Identify which cell holds the provided text, then report its [X, Y] central coordinate. 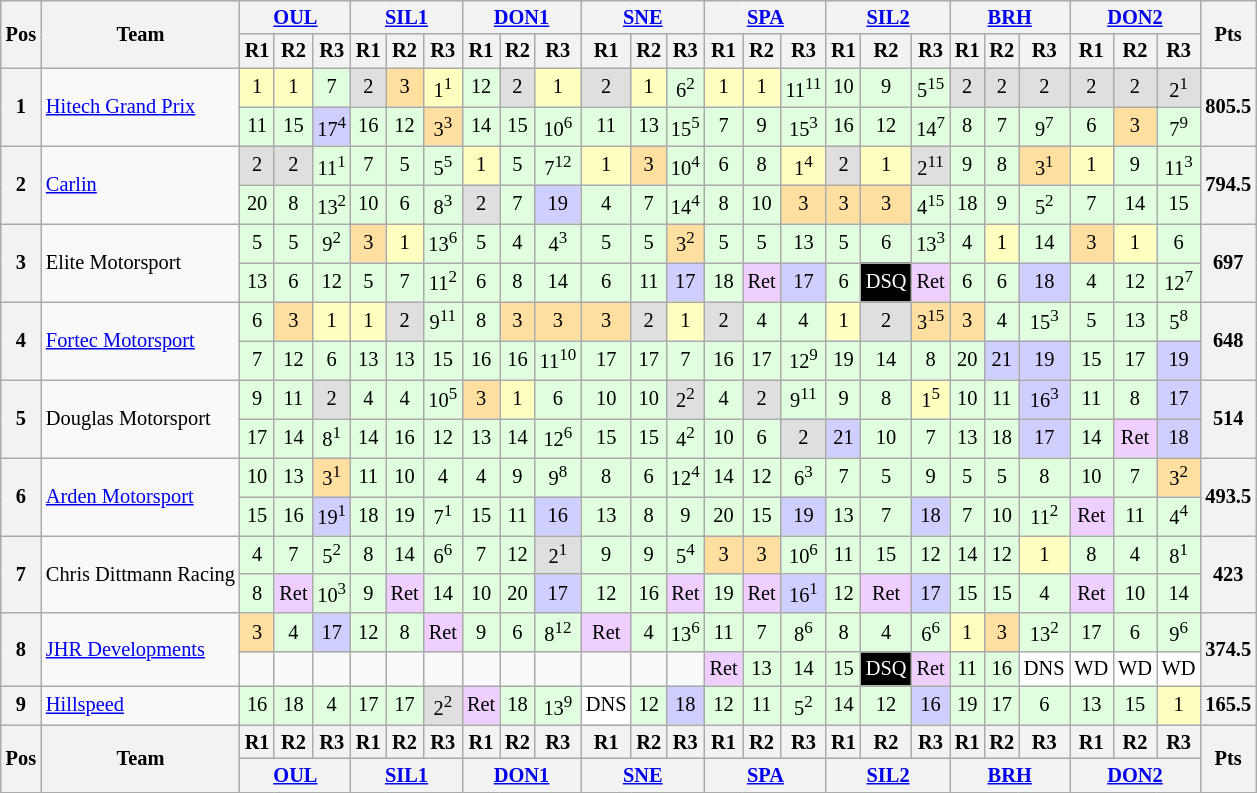
1110 [558, 360]
144 [686, 204]
58 [1179, 320]
Chris Dittmann Racing [140, 574]
139 [558, 706]
812 [558, 632]
191 [332, 516]
79 [1179, 126]
315 [930, 320]
33 [444, 126]
62 [686, 88]
42 [686, 438]
133 [930, 242]
Elite Motorsport [140, 262]
Carlin [140, 185]
96 [1179, 632]
Hillspeed [140, 706]
Arden Motorsport [140, 496]
43 [558, 242]
515 [930, 88]
113 [1179, 166]
124 [686, 476]
129 [804, 360]
374.5 [1228, 650]
165.5 [1228, 706]
83 [444, 204]
86 [804, 632]
155 [686, 126]
147 [930, 126]
Hitech Grand Prix [140, 107]
415 [930, 204]
92 [332, 242]
104 [686, 166]
71 [444, 516]
126 [558, 438]
794.5 [1228, 185]
805.5 [1228, 107]
63 [804, 476]
54 [686, 554]
514 [1228, 418]
163 [1044, 398]
105 [444, 398]
161 [804, 594]
174 [332, 126]
1111 [804, 88]
211 [930, 166]
697 [1228, 262]
423 [1228, 574]
111 [332, 166]
97 [1044, 126]
Douglas Motorsport [140, 418]
712 [558, 166]
44 [1179, 516]
127 [1179, 282]
648 [1228, 340]
98 [558, 476]
103 [332, 594]
JHR Developments [140, 650]
Fortec Motorsport [140, 340]
493.5 [1228, 496]
55 [444, 166]
